From the cell containing the given text, extract its center point as [X, Y] coordinate. 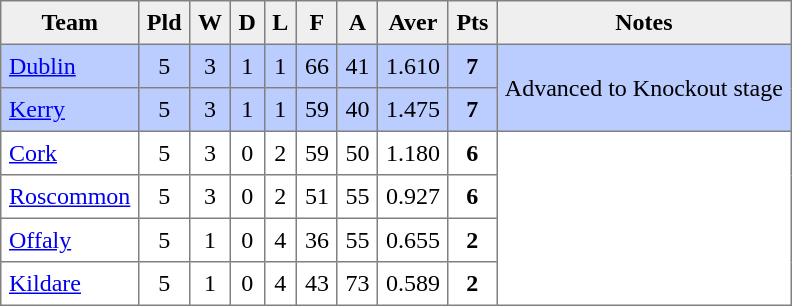
0.655 [413, 240]
Notes [644, 23]
Offaly [70, 240]
Kildare [70, 284]
1.475 [413, 110]
Team [70, 23]
1.610 [413, 66]
1.180 [413, 153]
73 [357, 284]
51 [317, 197]
0.589 [413, 284]
Aver [413, 23]
43 [317, 284]
66 [317, 66]
Roscommon [70, 197]
W [210, 23]
36 [317, 240]
Cork [70, 153]
Pld [164, 23]
Pts [472, 23]
F [317, 23]
Dublin [70, 66]
40 [357, 110]
Advanced to Knockout stage [644, 88]
41 [357, 66]
D [247, 23]
50 [357, 153]
A [357, 23]
Kerry [70, 110]
L [280, 23]
0.927 [413, 197]
